Search for the cell housing the specified text and yield its [X, Y] center coordinate. 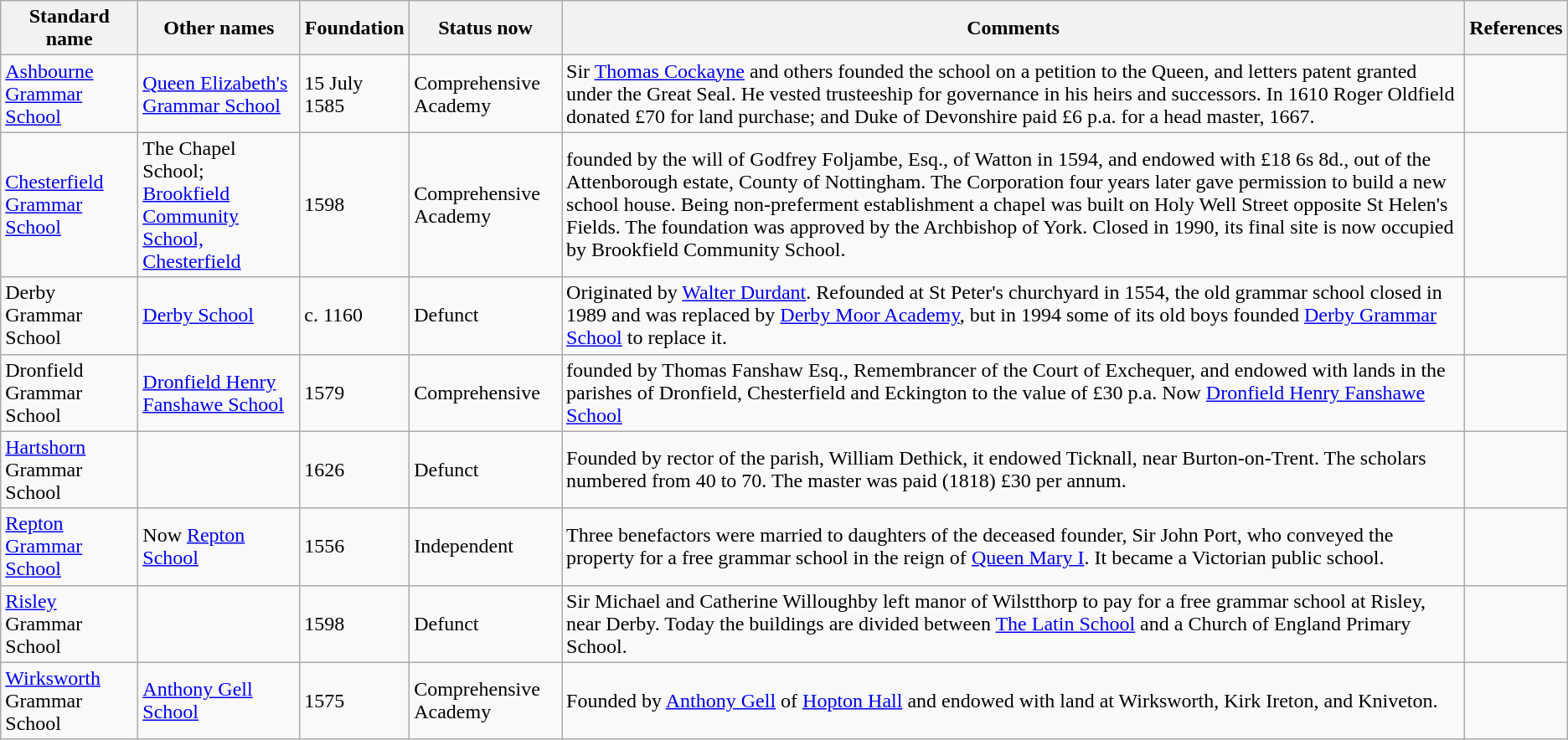
Comprehensive [486, 393]
Other names [219, 28]
References [1516, 28]
Anthony Gell School [219, 701]
Hartshorn Grammar School [70, 470]
Derby Grammar School [70, 316]
c. 1160 [355, 316]
Ashbourne Grammar School [70, 94]
Now Repton School [219, 547]
Risley Grammar School [70, 624]
The Chapel School;Brookfield Community School, Chesterfield [219, 204]
Dronfield Grammar School [70, 393]
Repton Grammar School [70, 547]
1626 [355, 470]
Founded by Anthony Gell of Hopton Hall and endowed with land at Wirksworth, Kirk Ireton, and Kniveton. [1014, 701]
Independent [486, 547]
Foundation [355, 28]
Chesterfield Grammar School [70, 204]
Derby School [219, 316]
Comments [1014, 28]
Status now [486, 28]
Dronfield Henry Fanshawe School [219, 393]
1575 [355, 701]
Standard name [70, 28]
Queen Elizabeth's Grammar School [219, 94]
1579 [355, 393]
15 July 1585 [355, 94]
Wirksworth Grammar School [70, 701]
1556 [355, 547]
